Determine the [x, y] coordinate at the center of the cell enclosing the given text.  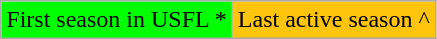
Last active season ^ [334, 20]
First season in USFL * [117, 20]
